Return (X, Y) of the center of cell containing provided text 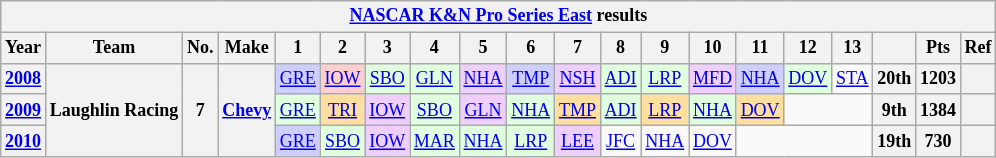
20th (894, 78)
8 (620, 48)
5 (483, 48)
JFC (620, 140)
MAR (435, 140)
1203 (938, 78)
NSH (578, 78)
Year (24, 48)
No. (200, 48)
Pts (938, 48)
9 (665, 48)
4 (435, 48)
Ref (978, 48)
1384 (938, 110)
6 (531, 48)
730 (938, 140)
19th (894, 140)
2 (342, 48)
Team (114, 48)
STA (852, 78)
9th (894, 110)
MFD (713, 78)
1 (298, 48)
Chevy (247, 110)
LEE (578, 140)
3 (388, 48)
NASCAR K&N Pro Series East results (498, 16)
Laughlin Racing (114, 110)
10 (713, 48)
2009 (24, 110)
2010 (24, 140)
2008 (24, 78)
TRI (342, 110)
11 (760, 48)
13 (852, 48)
12 (808, 48)
Make (247, 48)
